Output the (x, y) coordinate of the center of the cell containing the given text.  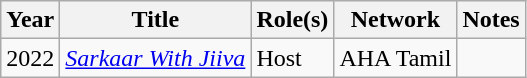
Year (30, 20)
AHA Tamil (396, 58)
Network (396, 20)
Title (156, 20)
Notes (491, 20)
Host (292, 58)
Sarkaar With Jiiva (156, 58)
2022 (30, 58)
Role(s) (292, 20)
